Identify which cell holds the provided text, then report its [X, Y] central coordinate. 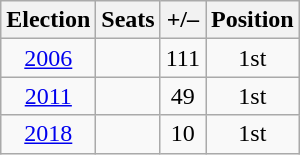
Election [48, 20]
Seats [128, 20]
10 [182, 134]
2018 [48, 134]
2011 [48, 96]
49 [182, 96]
+/– [182, 20]
111 [182, 58]
2006 [48, 58]
Position [253, 20]
